Search for the cell housing the specified text and yield its [X, Y] center coordinate. 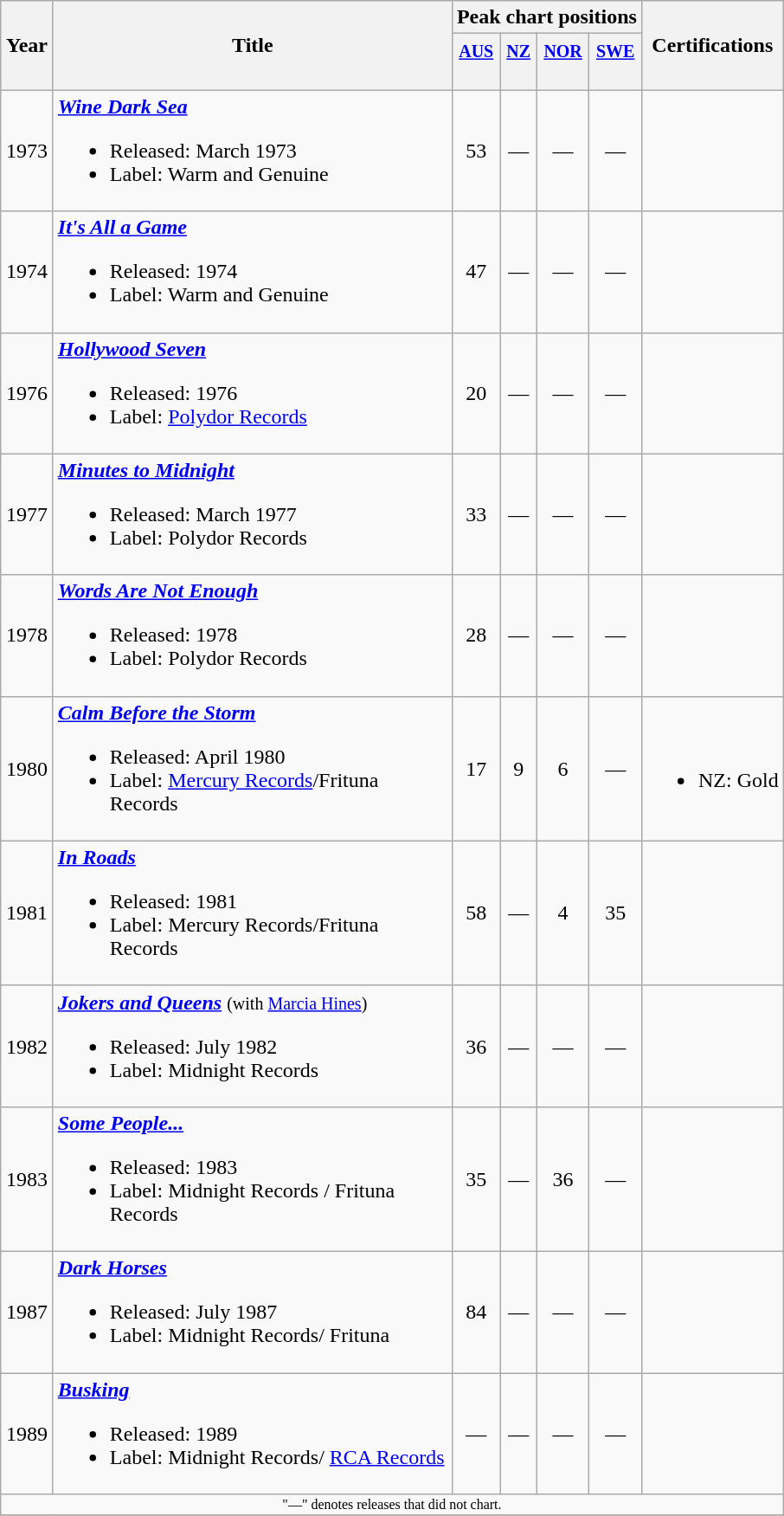
Peak chart positions [547, 17]
Jokers and Queens (with Marcia Hines)Released: July 1982Label: Midnight Records [253, 1046]
"—" denotes releases that did not chart. [392, 1505]
20 [476, 393]
AUS [476, 62]
1974 [28, 272]
NOR [562, 62]
Hollywood SevenReleased: 1976Label: Polydor Records [253, 393]
1987 [28, 1312]
1981 [28, 913]
Title [253, 45]
1978 [28, 635]
28 [476, 635]
17 [476, 769]
33 [476, 514]
47 [476, 272]
Dark HorsesReleased: July 1987Label: Midnight Records/ Frituna [253, 1312]
1989 [28, 1434]
Certifications [712, 45]
In RoadsReleased: 1981Label: Mercury Records/Frituna Records [253, 913]
Year [28, 45]
1983 [28, 1179]
SWE [616, 62]
1976 [28, 393]
BuskingReleased: 1989Label: Midnight Records/ RCA Records [253, 1434]
58 [476, 913]
1980 [28, 769]
1977 [28, 514]
It's All a GameReleased: 1974Label: Warm and Genuine [253, 272]
84 [476, 1312]
Calm Before the StormReleased: April 1980Label: Mercury Records/Frituna Records [253, 769]
Words Are Not EnoughReleased: 1978Label: Polydor Records [253, 635]
1973 [28, 151]
NZ [518, 62]
Wine Dark SeaReleased: March 1973Label: Warm and Genuine [253, 151]
NZ: Gold [712, 769]
53 [476, 151]
Some People...Released: 1983Label: Midnight Records / Frituna Records [253, 1179]
6 [562, 769]
Minutes to MidnightReleased: March 1977Label: Polydor Records [253, 514]
1982 [28, 1046]
9 [518, 769]
4 [562, 913]
